Find where the given text appears and provide that cell's center as (x, y) coordinate. 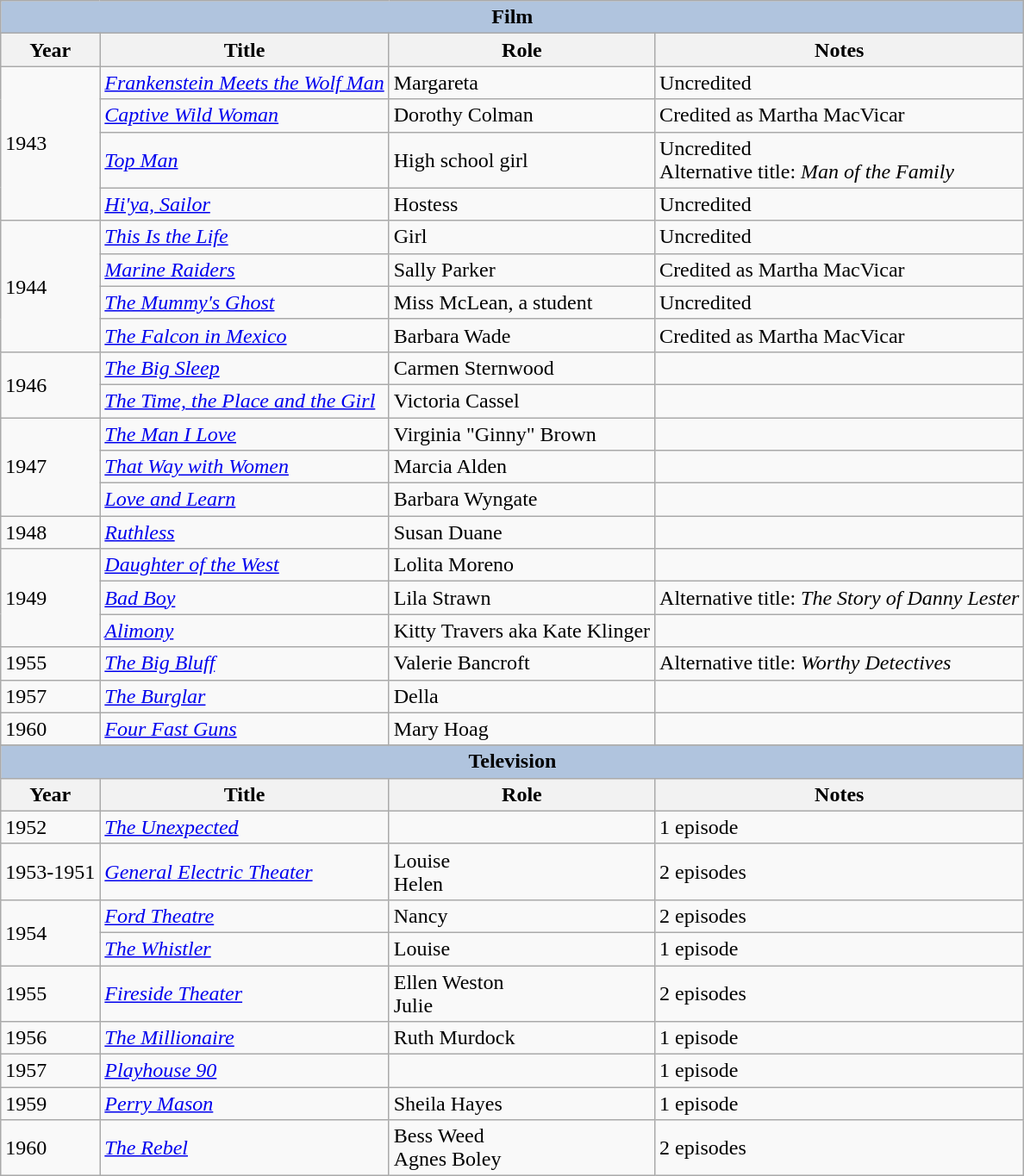
Mary Hoag (521, 729)
Marine Raiders (245, 270)
1948 (50, 532)
Victoria Cassel (521, 401)
UncreditedAlternative title: Man of the Family (840, 160)
The Burglar (245, 696)
The Big Sleep (245, 368)
1953-1951 (50, 872)
1943 (50, 143)
1956 (50, 1038)
Alimony (245, 631)
1944 (50, 286)
General Electric Theater (245, 872)
Margareta (521, 83)
Barbara Wyngate (521, 500)
The Millionaire (245, 1038)
Ford Theatre (245, 916)
Nancy (521, 916)
Top Man (245, 160)
That Way with Women (245, 467)
Carmen Sternwood (521, 368)
Barbara Wade (521, 335)
Lila Strawn (521, 598)
Film (512, 17)
The Big Bluff (245, 663)
The Time, the Place and the Girl (245, 401)
The Man I Love (245, 433)
1952 (50, 827)
Lolita Moreno (521, 565)
Frankenstein Meets the Wolf Man (245, 83)
Bess WeedAgnes Boley (521, 1148)
Ruth Murdock (521, 1038)
Four Fast Guns (245, 729)
1949 (50, 598)
Kitty Travers aka Kate Klinger (521, 631)
High school girl (521, 160)
1947 (50, 466)
Ruthless (245, 532)
The Unexpected (245, 827)
Playhouse 90 (245, 1071)
Fireside Theater (245, 992)
Hostess (521, 204)
The Falcon in Mexico (245, 335)
Captive Wild Woman (245, 115)
Sally Parker (521, 270)
Louise (521, 949)
Dorothy Colman (521, 115)
The Whistler (245, 949)
This Is the Life (245, 237)
Susan Duane (521, 532)
Daughter of the West (245, 565)
Della (521, 696)
Girl (521, 237)
1954 (50, 932)
Ellen WestonJulie (521, 992)
Sheila Hayes (521, 1104)
Alternative title: The Story of Danny Lester (840, 598)
Hi'ya, Sailor (245, 204)
LouiseHelen (521, 872)
The Rebel (245, 1148)
1946 (50, 384)
1959 (50, 1104)
Valerie Bancroft (521, 663)
Virginia "Ginny" Brown (521, 433)
Miss McLean, a student (521, 302)
Alternative title: Worthy Detectives (840, 663)
Television (512, 762)
Perry Mason (245, 1104)
The Mummy's Ghost (245, 302)
Love and Learn (245, 500)
Marcia Alden (521, 467)
Bad Boy (245, 598)
